Extract the [X, Y] coordinate from the center of the cell holding the provided text.  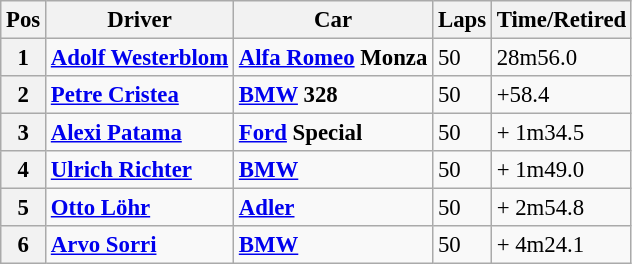
Car [334, 20]
4 [24, 170]
3 [24, 133]
Time/Retired [561, 20]
+ 1m49.0 [561, 170]
Alfa Romeo Monza [334, 58]
Driver [140, 20]
+ 1m34.5 [561, 133]
2 [24, 95]
Otto Löhr [140, 208]
Arvo Sorri [140, 245]
Adolf Westerblom [140, 58]
+58.4 [561, 95]
1 [24, 58]
Ford Special [334, 133]
Petre Cristea [140, 95]
5 [24, 208]
Pos [24, 20]
28m56.0 [561, 58]
Laps [462, 20]
+ 2m54.8 [561, 208]
Adler [334, 208]
Ulrich Richter [140, 170]
6 [24, 245]
BMW 328 [334, 95]
Alexi Patama [140, 133]
+ 4m24.1 [561, 245]
